Pinpoint the cell where the given text exists, returning its (X, Y) midpoint coordinate. 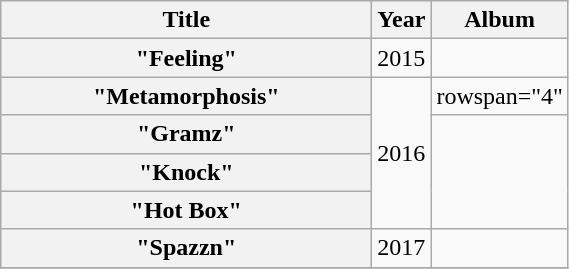
"Hot Box" (186, 210)
"Spazzn" (186, 248)
2015 (402, 58)
Album (500, 20)
Year (402, 20)
rowspan="4" (500, 96)
2017 (402, 248)
Title (186, 20)
"Gramz" (186, 134)
"Metamorphosis" (186, 96)
"Knock" (186, 172)
"Feeling" (186, 58)
2016 (402, 153)
